Return the [X, Y] coordinate for the center point of the cell that contains the specified text.  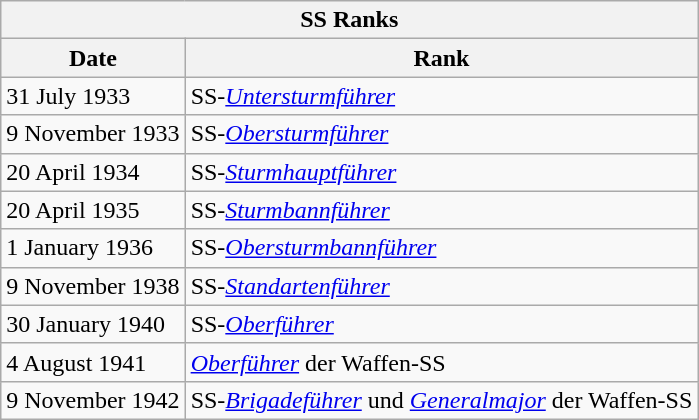
20 April 1935 [93, 210]
20 April 1934 [93, 172]
9 November 1933 [93, 134]
SS-Brigadeführer und Generalmajor der Waffen-SS [442, 400]
31 July 1933 [93, 96]
Rank [442, 58]
4 August 1941 [93, 362]
Oberführer der Waffen-SS [442, 362]
SS-Oberführer [442, 324]
SS-Obersturmführer [442, 134]
SS-Obersturmbannführer [442, 248]
SS-Untersturmführer [442, 96]
SS-Standartenführer [442, 286]
9 November 1942 [93, 400]
SS-Sturmbannführer [442, 210]
9 November 1938 [93, 286]
1 January 1936 [93, 248]
30 January 1940 [93, 324]
SS Ranks [350, 20]
Date [93, 58]
SS-Sturmhauptführer [442, 172]
